From the cell containing the given text, extract its center point as (X, Y) coordinate. 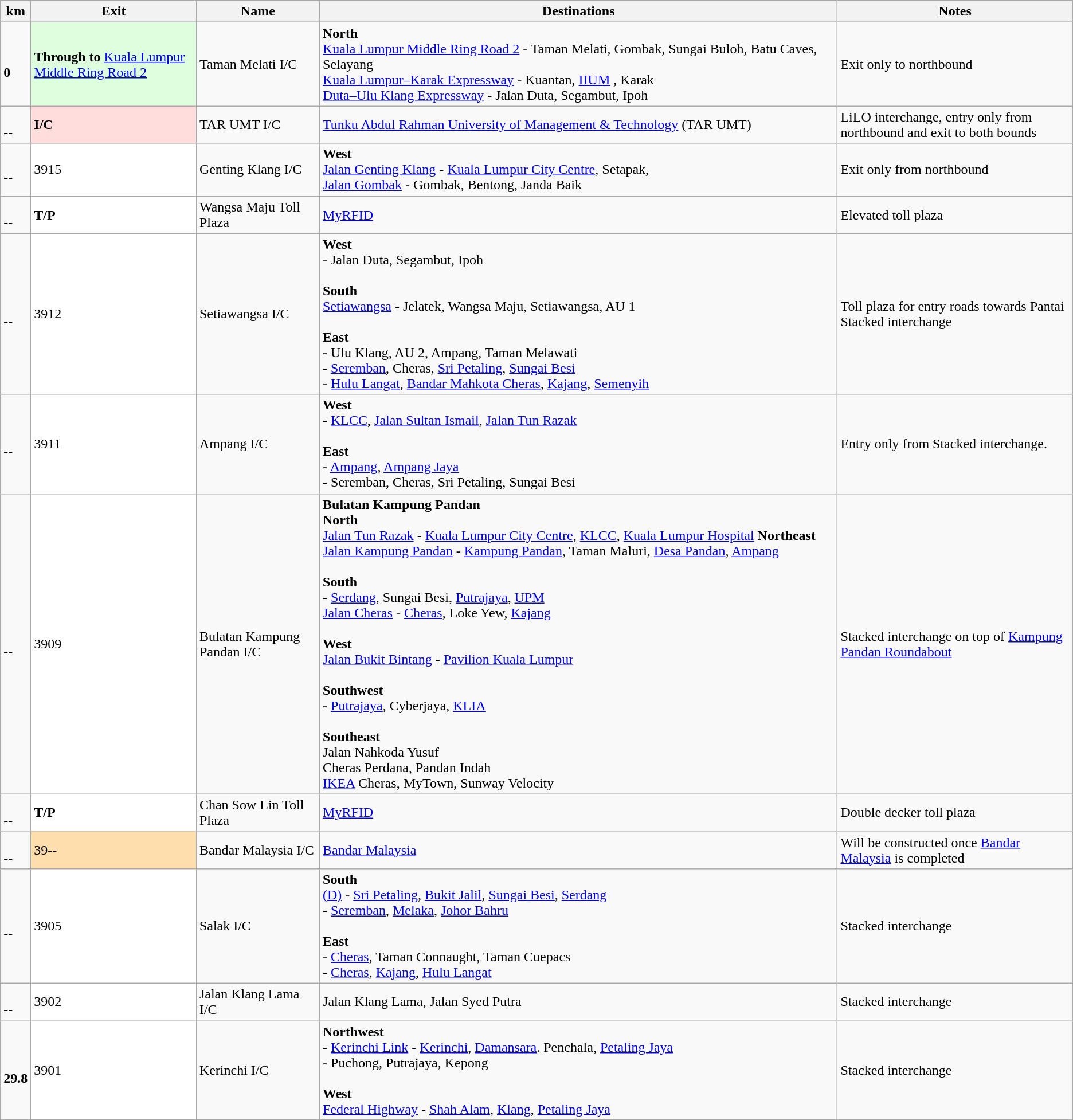
Jalan Klang Lama, Jalan Syed Putra (579, 1002)
3905 (113, 926)
Bandar Malaysia (579, 849)
LiLO interchange, entry only from northbound and exit to both bounds (955, 125)
Destinations (579, 11)
Bandar Malaysia I/C (258, 849)
Exit only from northbound (955, 170)
3915 (113, 170)
39-- (113, 849)
0 (16, 64)
TAR UMT I/C (258, 125)
Salak I/C (258, 926)
Will be constructed once Bandar Malaysia is completed (955, 849)
Genting Klang I/C (258, 170)
Wangsa Maju Toll Plaza (258, 214)
29.8 (16, 1070)
Jalan Klang Lama I/C (258, 1002)
Tunku Abdul Rahman University of Management & Technology (TAR UMT) (579, 125)
3909 (113, 644)
Chan Sow Lin Toll Plaza (258, 813)
Setiawangsa I/C (258, 314)
Taman Melati I/C (258, 64)
I/C (113, 125)
3901 (113, 1070)
Through to Kuala Lumpur Middle Ring Road 2 (113, 64)
Double decker toll plaza (955, 813)
3902 (113, 1002)
Entry only from Stacked interchange. (955, 444)
Ampang I/C (258, 444)
Toll plaza for entry roads towards PantaiStacked interchange (955, 314)
3912 (113, 314)
West Jalan Genting Klang - Kuala Lumpur City Centre, Setapak, Jalan Gombak - Gombak, Bentong, Janda Baik (579, 170)
Name (258, 11)
Bulatan Kampung Pandan I/C (258, 644)
3911 (113, 444)
Exit (113, 11)
Kerinchi I/C (258, 1070)
Elevated toll plaza (955, 214)
West - KLCC, Jalan Sultan Ismail, Jalan Tun RazakEast - Ampang, Ampang Jaya - Seremban, Cheras, Sri Petaling, Sungai Besi (579, 444)
Exit only to northbound (955, 64)
Stacked interchange on top of Kampung Pandan Roundabout (955, 644)
km (16, 11)
Notes (955, 11)
